Provide the (x, y) coordinate of the cell's center where the given text is located.  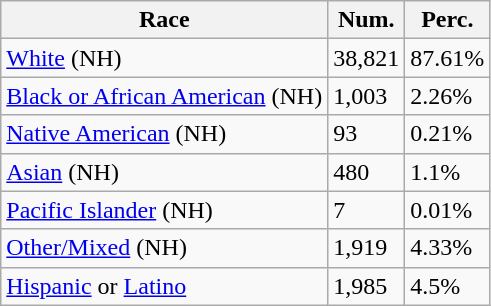
Native American (NH) (164, 134)
480 (366, 172)
0.21% (448, 134)
White (NH) (164, 58)
7 (366, 210)
Num. (366, 20)
0.01% (448, 210)
1,919 (366, 248)
Asian (NH) (164, 172)
87.61% (448, 58)
Black or African American (NH) (164, 96)
Pacific Islander (NH) (164, 210)
38,821 (366, 58)
Hispanic or Latino (164, 286)
Race (164, 20)
1,003 (366, 96)
Perc. (448, 20)
4.5% (448, 286)
1,985 (366, 286)
1.1% (448, 172)
93 (366, 134)
2.26% (448, 96)
Other/Mixed (NH) (164, 248)
4.33% (448, 248)
